Search for the cell housing the specified text and yield its (X, Y) center coordinate. 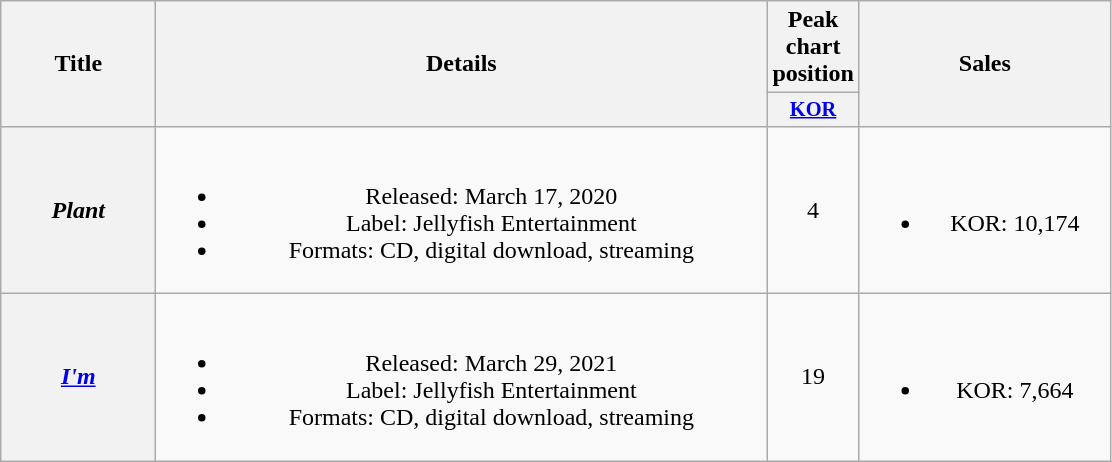
KOR: 7,664 (984, 378)
Released: March 29, 2021Label: Jellyfish EntertainmentFormats: CD, digital download, streaming (462, 378)
I'm (78, 378)
Title (78, 64)
KOR: 10,174 (984, 210)
4 (813, 210)
Released: March 17, 2020Label: Jellyfish EntertainmentFormats: CD, digital download, streaming (462, 210)
Sales (984, 64)
Details (462, 64)
Peak chart position (813, 47)
Plant (78, 210)
19 (813, 378)
KOR (813, 110)
